For the text-containing cell, return its midpoint in (x, y) coordinate format. 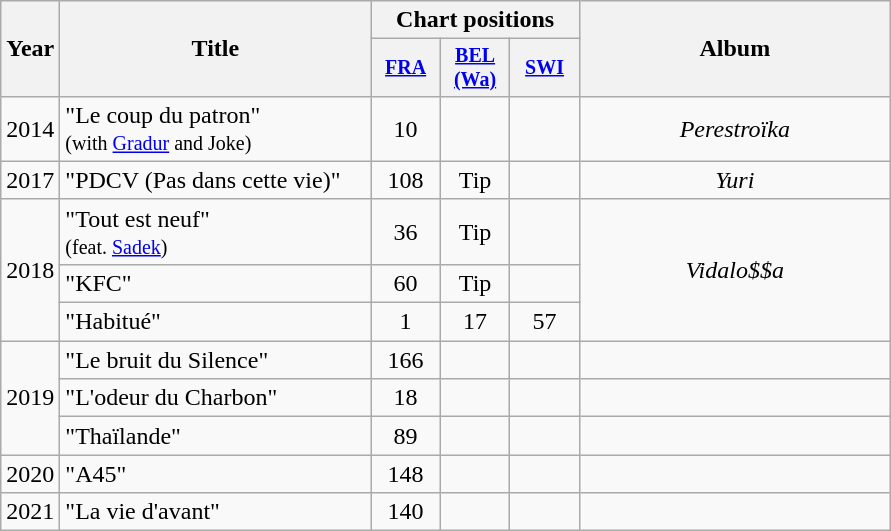
"PDCV (Pas dans cette vie)" (216, 180)
2021 (30, 512)
Album (734, 49)
36 (406, 232)
2014 (30, 128)
Perestroïka (734, 128)
1 (406, 322)
"KFC" (216, 283)
60 (406, 283)
Title (216, 49)
Year (30, 49)
BEL(Wa) (474, 68)
Yuri (734, 180)
18 (406, 398)
17 (474, 322)
"Le coup du patron"(with Gradur and Joke) (216, 128)
2020 (30, 474)
"L'odeur du Charbon" (216, 398)
166 (406, 360)
2017 (30, 180)
Chart positions (475, 20)
FRA (406, 68)
Vidalo$$a (734, 270)
"A45" (216, 474)
SWI (544, 68)
"Habitué" (216, 322)
"La vie d'avant" (216, 512)
140 (406, 512)
2019 (30, 398)
"Tout est neuf"(feat. Sadek) (216, 232)
57 (544, 322)
2018 (30, 270)
"Thaïlande" (216, 436)
89 (406, 436)
148 (406, 474)
"Le bruit du Silence" (216, 360)
10 (406, 128)
108 (406, 180)
